Extract the (x, y) coordinate from the center of the cell holding the provided text.  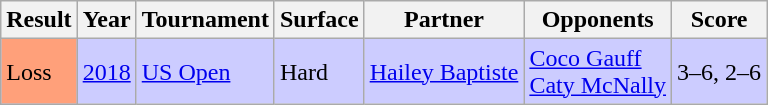
Score (720, 20)
Hailey Baptiste (444, 72)
Tournament (205, 20)
Opponents (598, 20)
Coco Gauff Caty McNally (598, 72)
Hard (319, 72)
Loss (39, 72)
US Open (205, 72)
2018 (106, 72)
Result (39, 20)
Year (106, 20)
Surface (319, 20)
Partner (444, 20)
3–6, 2–6 (720, 72)
